Provide the [X, Y] coordinate of the cell's center where the given text is located.  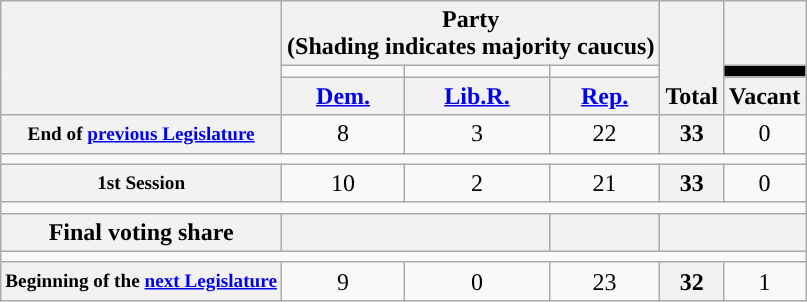
Party (Shading indicates majority caucus) [471, 34]
23 [604, 281]
Total [692, 58]
Rep. [604, 96]
22 [604, 134]
1 [764, 281]
10 [344, 183]
End of previous Legislature [142, 134]
1st Session [142, 183]
Beginning of the next Legislature [142, 281]
3 [478, 134]
Final voting share [142, 232]
9 [344, 281]
8 [344, 134]
21 [604, 183]
Lib.R. [478, 96]
Vacant [764, 96]
32 [692, 281]
Dem. [344, 96]
2 [478, 183]
